Identify which cell holds the provided text, then report its [x, y] central coordinate. 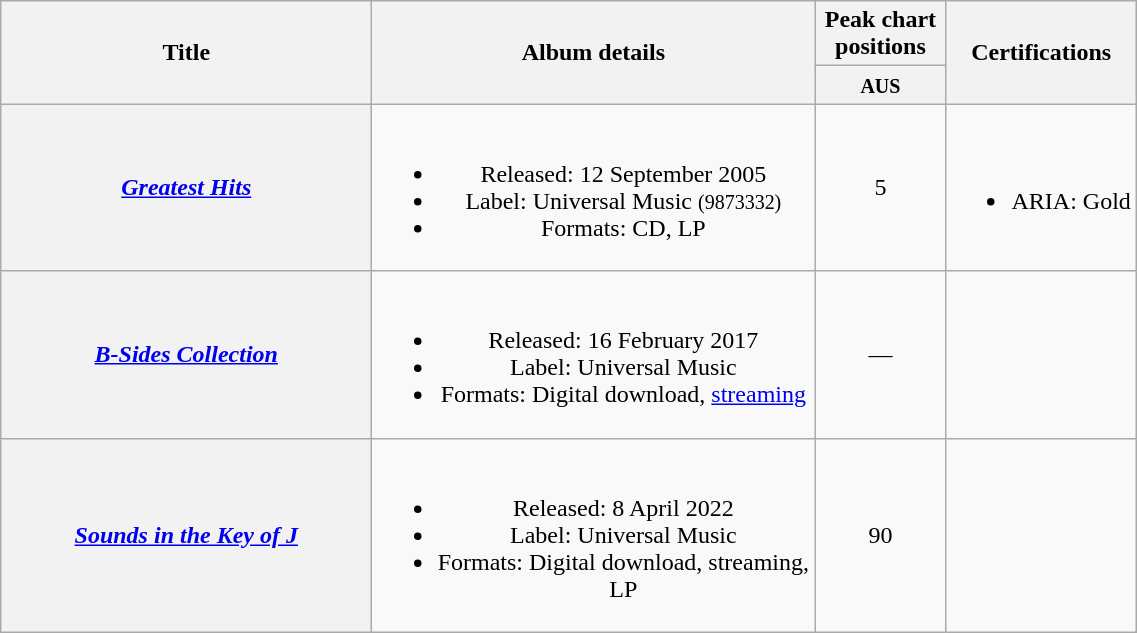
Released: 8 April 2022Label: Universal MusicFormats: Digital download, streaming, LP [594, 535]
Album details [594, 52]
— [880, 354]
Released: 12 September 2005Label: Universal Music (9873332)Formats: CD, LP [594, 188]
Greatest Hits [186, 188]
Title [186, 52]
Certifications [1041, 52]
Released: 16 February 2017Label: Universal MusicFormats: Digital download, streaming [594, 354]
AUS [880, 85]
90 [880, 535]
Peak chartpositions [880, 34]
B-Sides Collection [186, 354]
Sounds in the Key of J [186, 535]
ARIA: Gold [1041, 188]
5 [880, 188]
